Detect which cell encompasses the target text, then output its [X, Y] center coordinate. 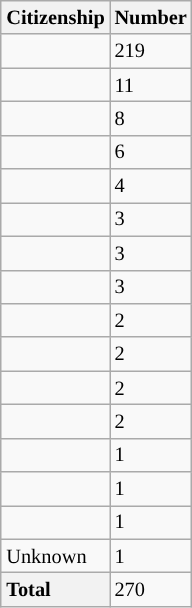
Citizenship [55, 18]
6 [151, 152]
4 [151, 186]
11 [151, 85]
Total [55, 590]
270 [151, 590]
219 [151, 51]
8 [151, 119]
Unknown [55, 556]
Number [151, 18]
